Provide the (X, Y) coordinate of the cell's center where the given text is located.  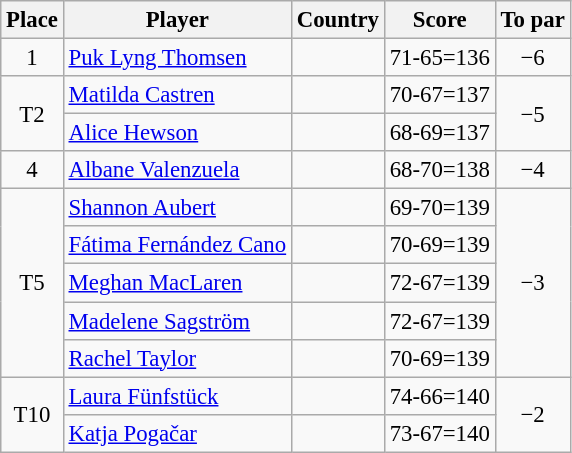
Rachel Taylor (177, 358)
Katja Pogačar (177, 433)
T10 (32, 414)
71-65=136 (440, 58)
68-69=137 (440, 133)
70-67=137 (440, 95)
1 (32, 58)
Laura Fünfstück (177, 396)
−6 (532, 58)
Score (440, 20)
Fátima Fernández Cano (177, 245)
−4 (532, 170)
68-70=138 (440, 170)
Shannon Aubert (177, 208)
Puk Lyng Thomsen (177, 58)
To par (532, 20)
T2 (32, 114)
4 (32, 170)
Madelene Sagström (177, 321)
−5 (532, 114)
−2 (532, 414)
Player (177, 20)
Country (338, 20)
−3 (532, 283)
Place (32, 20)
73-67=140 (440, 433)
69-70=139 (440, 208)
Meghan MacLaren (177, 283)
T5 (32, 283)
Alice Hewson (177, 133)
Albane Valenzuela (177, 170)
74-66=140 (440, 396)
Matilda Castren (177, 95)
